Scan for the cell matching the given text and deliver its (x, y) coordinate at center. 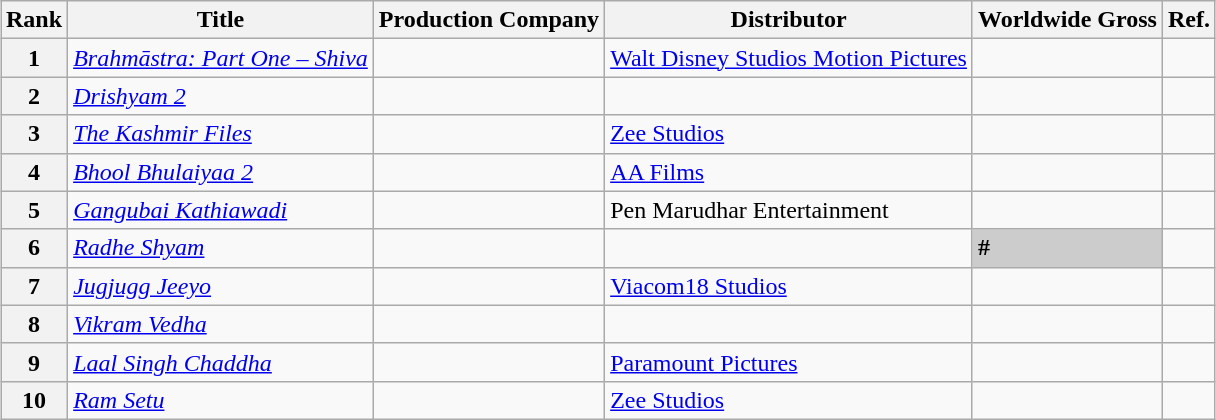
6 (34, 248)
Laal Singh Chaddha (221, 362)
Brahmāstra: Part One – Shiva (221, 58)
Drishyam 2 (221, 96)
Ref. (1188, 20)
Ram Setu (221, 400)
5 (34, 210)
Viacom18 Studios (789, 286)
Bhool Bhulaiyaa 2 (221, 172)
2 (34, 96)
# (1067, 248)
Rank (34, 20)
1 (34, 58)
7 (34, 286)
Pen Marudhar Entertainment (789, 210)
10 (34, 400)
Production Company (488, 20)
8 (34, 324)
AA Films (789, 172)
Radhe Shyam (221, 248)
The Kashmir Files (221, 134)
Paramount Pictures (789, 362)
Walt Disney Studios Motion Pictures (789, 58)
Gangubai Kathiawadi (221, 210)
Jugjugg Jeeyo (221, 286)
9 (34, 362)
Title (221, 20)
Worldwide Gross (1067, 20)
4 (34, 172)
3 (34, 134)
Vikram Vedha (221, 324)
Distributor (789, 20)
